Search for the cell housing the specified text and yield its [X, Y] center coordinate. 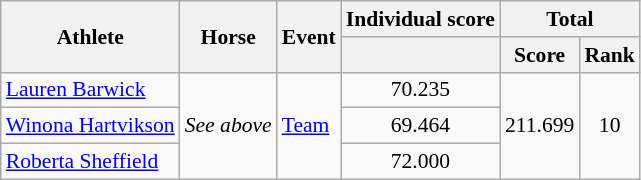
10 [610, 126]
211.699 [540, 126]
Horse [228, 36]
69.464 [420, 126]
Athlete [90, 36]
Winona Hartvikson [90, 126]
Rank [610, 55]
Lauren Barwick [90, 90]
Roberta Sheffield [90, 162]
72.000 [420, 162]
See above [228, 126]
Team [309, 126]
Individual score [420, 19]
70.235 [420, 90]
Score [540, 55]
Total [570, 19]
Event [309, 36]
